Return the [X, Y] coordinate for the center point of the cell that contains the specified text.  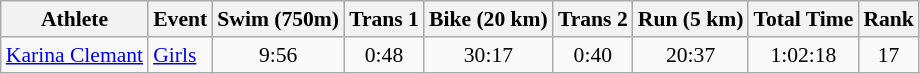
Trans 2 [593, 19]
9:56 [278, 55]
Rank [888, 19]
Girls [180, 55]
30:17 [488, 55]
Trans 1 [384, 19]
20:37 [691, 55]
0:48 [384, 55]
1:02:18 [803, 55]
Athlete [74, 19]
Swim (750m) [278, 19]
Karina Clemant [74, 55]
Event [180, 19]
Run (5 km) [691, 19]
0:40 [593, 55]
17 [888, 55]
Bike (20 km) [488, 19]
Total Time [803, 19]
